Identify which cell holds the provided text, then report its [x, y] central coordinate. 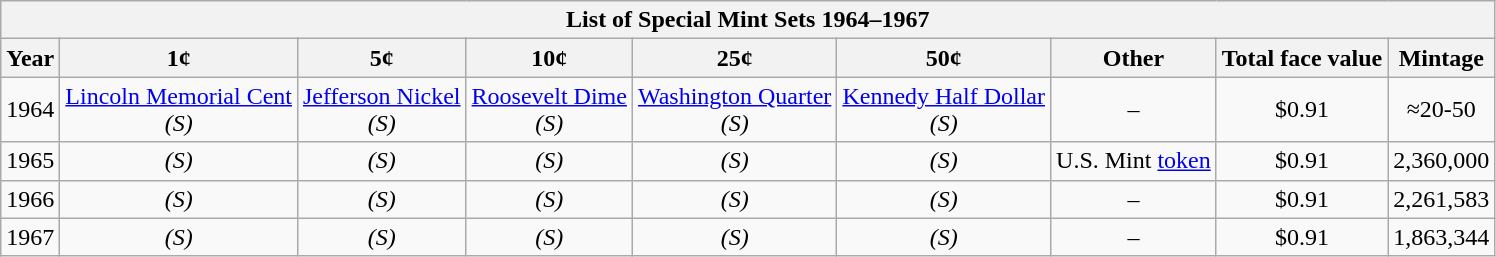
Kennedy Half Dollar(S) [944, 110]
Lincoln Memorial Cent(S) [179, 110]
10¢ [549, 58]
1965 [30, 161]
2,261,583 [1442, 199]
Jefferson Nickel(S) [382, 110]
25¢ [734, 58]
Mintage [1442, 58]
1964 [30, 110]
Other [1134, 58]
1967 [30, 237]
Year [30, 58]
1,863,344 [1442, 237]
Washington Quarter(S) [734, 110]
5¢ [382, 58]
Roosevelt Dime(S) [549, 110]
1¢ [179, 58]
50¢ [944, 58]
Total face value [1302, 58]
1966 [30, 199]
U.S. Mint token [1134, 161]
List of Special Mint Sets 1964–1967 [748, 20]
≈20-50 [1442, 110]
2,360,000 [1442, 161]
